Search for the cell housing the specified text and yield its [x, y] center coordinate. 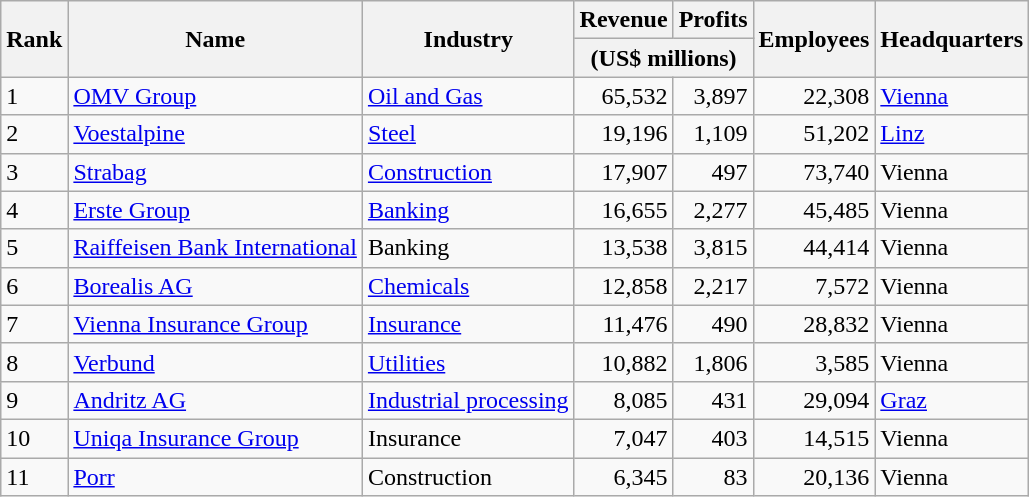
7,047 [624, 438]
3,585 [814, 362]
20,136 [814, 477]
2,277 [713, 210]
1,806 [713, 362]
44,414 [814, 248]
Chemicals [468, 286]
Industrial processing [468, 400]
Revenue [624, 20]
Raiffeisen Bank International [216, 248]
Utilities [468, 362]
10 [34, 438]
8,085 [624, 400]
3,897 [713, 96]
8 [34, 362]
Uniqa Insurance Group [216, 438]
Industry [468, 39]
Andritz AG [216, 400]
Strabag [216, 172]
7,572 [814, 286]
OMV Group [216, 96]
Steel [468, 134]
6,345 [624, 477]
2,217 [713, 286]
431 [713, 400]
11,476 [624, 324]
Verbund [216, 362]
14,515 [814, 438]
Erste Group [216, 210]
7 [34, 324]
3,815 [713, 248]
Name [216, 39]
83 [713, 477]
Graz [952, 400]
16,655 [624, 210]
Linz [952, 134]
Voestalpine [216, 134]
9 [34, 400]
17,907 [624, 172]
Headquarters [952, 39]
4 [34, 210]
(US$ millions) [664, 58]
2 [34, 134]
490 [713, 324]
497 [713, 172]
29,094 [814, 400]
5 [34, 248]
28,832 [814, 324]
11 [34, 477]
Porr [216, 477]
1 [34, 96]
51,202 [814, 134]
Employees [814, 39]
Rank [34, 39]
73,740 [814, 172]
19,196 [624, 134]
Profits [713, 20]
Vienna Insurance Group [216, 324]
1,109 [713, 134]
Borealis AG [216, 286]
3 [34, 172]
22,308 [814, 96]
45,485 [814, 210]
6 [34, 286]
13,538 [624, 248]
403 [713, 438]
12,858 [624, 286]
Oil and Gas [468, 96]
65,532 [624, 96]
10,882 [624, 362]
